Determine the (X, Y) coordinate at the center of the cell enclosing the given text.  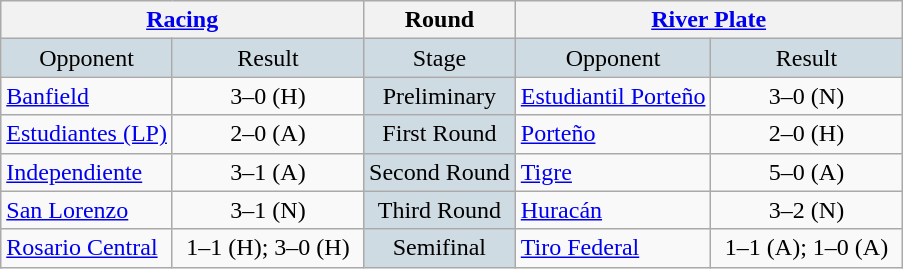
3–0 (N) (806, 96)
Huracán (613, 210)
Tiro Federal (613, 248)
3–2 (N) (806, 210)
Estudiantil Porteño (613, 96)
Independiente (87, 172)
5–0 (A) (806, 172)
First Round (440, 134)
Preliminary (440, 96)
San Lorenzo (87, 210)
Tigre (613, 172)
3–1 (N) (268, 210)
3–1 (A) (268, 172)
3–0 (H) (268, 96)
Third Round (440, 210)
1–1 (H); 3–0 (H) (268, 248)
Banfield (87, 96)
1–1 (A); 1–0 (A) (806, 248)
Racing (182, 20)
Round (440, 20)
River Plate (708, 20)
Stage (440, 58)
Rosario Central (87, 248)
Porteño (613, 134)
2–0 (H) (806, 134)
Second Round (440, 172)
2–0 (A) (268, 134)
Semifinal (440, 248)
Estudiantes (LP) (87, 134)
